Extract the [X, Y] coordinate from the center of the cell holding the provided text.  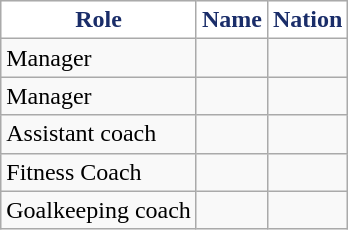
Name [232, 20]
Role [99, 20]
Nation [307, 20]
Assistant coach [99, 134]
Fitness Coach [99, 172]
Goalkeeping coach [99, 210]
